Scan for the cell matching the given text and deliver its [X, Y] coordinate at center. 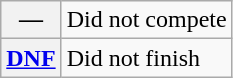
Did not finish [146, 58]
Did not compete [146, 20]
DNF [31, 58]
— [31, 20]
